Return [X, Y] of the center of cell containing provided text 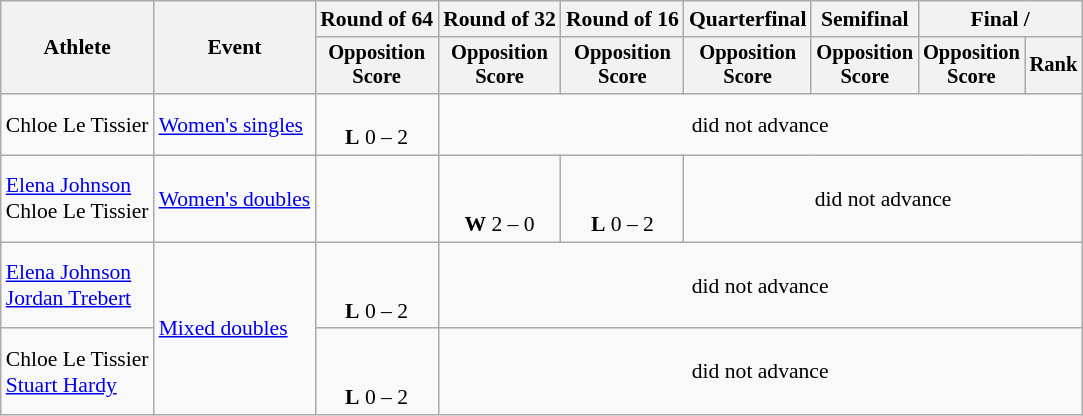
Elena JohnsonChloe Le Tissier [78, 200]
Elena JohnsonJordan Trebert [78, 286]
Women's singles [235, 124]
Round of 64 [376, 19]
Quarterfinal [748, 19]
Round of 16 [622, 19]
Semifinal [864, 19]
Athlete [78, 48]
Chloe Le Tissier [78, 124]
Final / [1000, 19]
Women's doubles [235, 200]
Round of 32 [500, 19]
Event [235, 48]
Mixed doubles [235, 328]
W 2 – 0 [500, 200]
Rank [1054, 66]
Chloe Le TissierStuart Hardy [78, 372]
